For the text-containing cell, return its midpoint in [x, y] coordinate format. 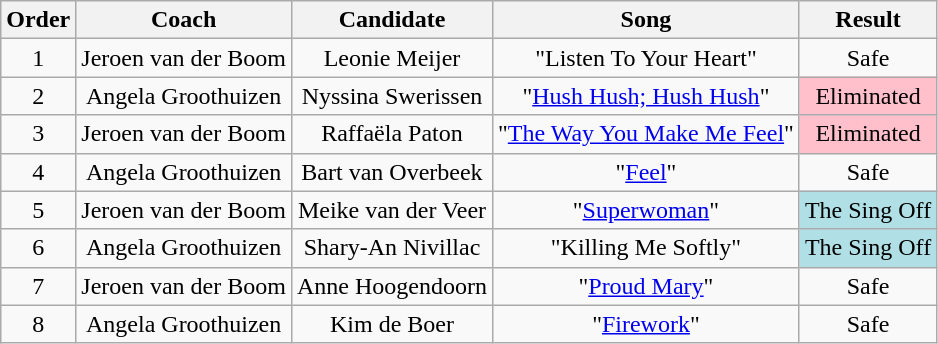
Bart van Overbeek [392, 172]
Leonie Meijer [392, 58]
6 [38, 248]
Candidate [392, 20]
Nyssina Swerissen [392, 96]
"Listen To Your Heart" [646, 58]
3 [38, 134]
Anne Hoogendoorn [392, 286]
"Hush Hush; Hush Hush" [646, 96]
1 [38, 58]
5 [38, 210]
Order [38, 20]
"The Way You Make Me Feel" [646, 134]
Song [646, 20]
8 [38, 324]
Kim de Boer [392, 324]
4 [38, 172]
Result [868, 20]
"Firework" [646, 324]
7 [38, 286]
Raffaëla Paton [392, 134]
"Superwoman" [646, 210]
"Killing Me Softly" [646, 248]
2 [38, 96]
Shary-An Nivillac [392, 248]
Meike van der Veer [392, 210]
"Proud Mary" [646, 286]
"Feel" [646, 172]
Coach [184, 20]
